Search for the cell housing the specified text and yield its (x, y) center coordinate. 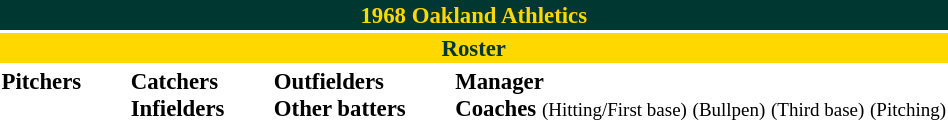
Roster (474, 48)
1968 Oakland Athletics (474, 15)
